Provide the [X, Y] coordinate of the cell's center where the given text is located.  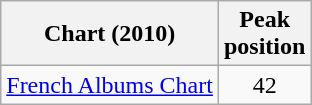
French Albums Chart [110, 85]
Peakposition [264, 34]
Chart (2010) [110, 34]
42 [264, 85]
